Locate the cell with the specified text and output its [x, y] center coordinate. 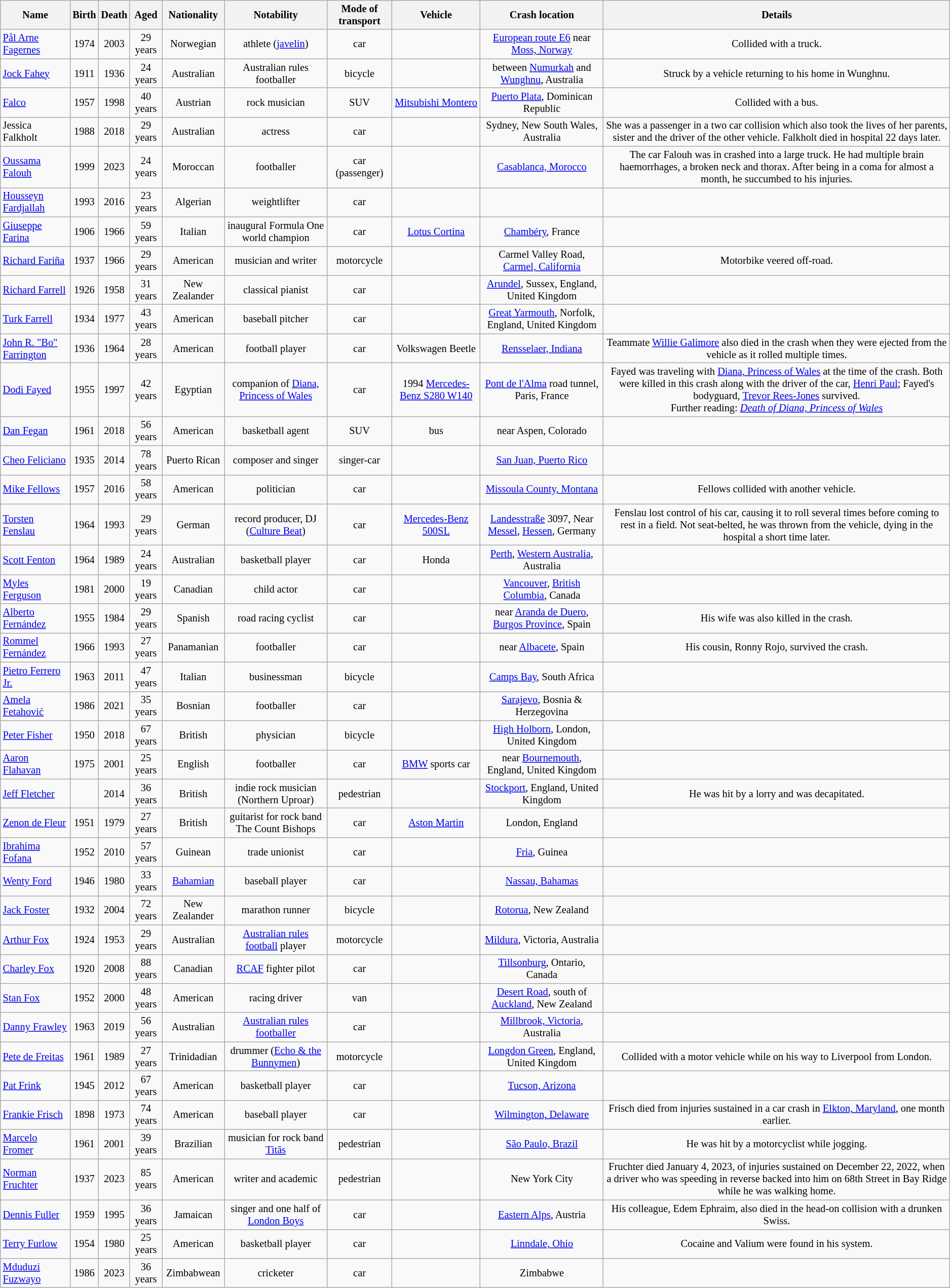
Perth, Western Australia, Australia [542, 560]
Nassau, Bahamas [542, 881]
1981 [84, 589]
Mike Fellows [35, 489]
Tillsonburg, Ontario, Canada [542, 969]
Zenon de Fleur [35, 823]
Trinidadian [194, 1057]
Casablanca, Morocco [542, 167]
Cocaine and Valium were found in his system. [777, 1244]
35 years [146, 706]
1953 [114, 940]
Australian rules football player [276, 940]
72 years [146, 910]
Bahamian [194, 881]
Zimbabwean [194, 1273]
1945 [84, 1085]
Stockport, England, United Kingdom [542, 794]
1911 [84, 73]
Collided with a truck. [777, 44]
Crash location [542, 15]
1934 [84, 319]
40 years [146, 102]
His wife was also killed in the crash. [777, 618]
43 years [146, 319]
Wilmington, Delaware [542, 1115]
31 years [146, 290]
Rensselaer, Indiana [542, 348]
Bosnian [194, 706]
74 years [146, 1115]
Chambéry, France [542, 231]
He was hit by a motorcyclist while jogging. [777, 1144]
Struck by a vehicle returning to his home in Wunghnu. [777, 73]
2021 [114, 706]
1898 [84, 1115]
42 years [146, 389]
Dan Fegan [35, 431]
2011 [114, 677]
classical pianist [276, 290]
Myles Ferguson [35, 589]
1906 [84, 231]
Desert Road, south of Auckland, New Zealand [542, 998]
near Bournemouth, England, United Kingdom [542, 764]
Collided with a motor vehicle while on his way to Liverpool from London. [777, 1057]
His cousin, Ronny Rojo, survived the crash. [777, 647]
19 years [146, 589]
Jock Fahey [35, 73]
baseball pitcher [276, 319]
cricketer [276, 1273]
2019 [114, 1027]
Dodi Fayed [35, 389]
Pete de Freitas [35, 1057]
Tucson, Arizona [542, 1085]
2008 [114, 969]
John R. "Bo" Farrington [35, 348]
Sarajevo, Bosnia & Herzegovina [542, 706]
Scott Fenton [35, 560]
Missoula County, Montana [542, 489]
Millbrook, Victoria, Australia [542, 1027]
Pat Frink [35, 1085]
Puerto Rican [194, 460]
English [194, 764]
actress [276, 132]
39 years [146, 1144]
2012 [114, 1085]
28 years [146, 348]
basketball agent [276, 431]
Turk Farrell [35, 319]
near Albacete, Spain [542, 647]
Egyptian [194, 389]
1951 [84, 823]
Rommel Fernández [35, 647]
1977 [114, 319]
1988 [84, 132]
Falco [35, 102]
Vancouver, British Columbia, Canada [542, 589]
marathon runner [276, 910]
politician [276, 489]
Marcelo Fromer [35, 1144]
2010 [114, 852]
48 years [146, 998]
Aaron Flahavan [35, 764]
High Holborn, London, United Kingdom [542, 735]
BMW sports car [436, 764]
car (passenger) [360, 167]
road racing cyclist [276, 618]
1999 [84, 167]
Mercedes-Benz 500SL [436, 525]
Details [777, 15]
Mduduzi Fuzwayo [35, 1273]
1974 [84, 44]
Fellows collided with another vehicle. [777, 489]
Moroccan [194, 167]
Rotorua, New Zealand [542, 910]
guitarist for rock band The Count Bishops [276, 823]
athlete (javelin) [276, 44]
Charley Fox [35, 969]
Longdon Green, England, United Kingdom [542, 1057]
78 years [146, 460]
Jessica Falkholt [35, 132]
1958 [114, 290]
1920 [84, 969]
85 years [146, 1179]
1950 [84, 735]
1998 [114, 102]
Birth [84, 15]
Fria, Guinea [542, 852]
writer and academic [276, 1179]
1994 Mercedes-Benz S280 W140 [436, 389]
1935 [84, 460]
1997 [114, 389]
Pietro Ferrero Jr. [35, 677]
Landesstraße 3097, Near Messel, Hessen, Germany [542, 525]
Guinean [194, 852]
2003 [114, 44]
His colleague, Edem Ephraim, also died in the head-on collision with a drunken Swiss. [777, 1215]
Great Yarmouth, Norfolk, England, United Kingdom [542, 319]
indie rock musician (Northern Uproar) [276, 794]
Frisch died from injuries sustained in a car crash in Elkton, Maryland, one month earlier. [777, 1115]
Aged [146, 15]
Richard Farrell [35, 290]
1959 [84, 1215]
São Paulo, Brazil [542, 1144]
singer and one half of London Boys [276, 1215]
Mitsubishi Montero [436, 102]
Norwegian [194, 44]
Death [114, 15]
1954 [84, 1244]
Camps Bay, South Africa [542, 677]
record producer, DJ (Culture Beat) [276, 525]
Teammate Willie Galimore also died in the crash when they were ejected from the vehicle as it rolled multiple times. [777, 348]
Dennis Fuller [35, 1215]
European route E6 near Moss, Norway [542, 44]
He was hit by a lorry and was decapitated. [777, 794]
Collided with a bus. [777, 102]
Mildura, Victoria, Australia [542, 940]
Mode of transport [360, 15]
1979 [114, 823]
London, England [542, 823]
58 years [146, 489]
1973 [114, 1115]
German [194, 525]
Arthur Fox [35, 940]
1995 [114, 1215]
Peter Fisher [35, 735]
Terry Furlow [35, 1244]
Notability [276, 15]
Giuseppe Farina [35, 231]
near Aspen, Colorado [542, 431]
Cheo Feliciano [35, 460]
57 years [146, 852]
47 years [146, 677]
Honda [436, 560]
racing driver [276, 998]
Arundel, Sussex, England, United Kingdom [542, 290]
Danny Frawley [35, 1027]
New York City [542, 1179]
1932 [84, 910]
musician for rock band Titãs [276, 1144]
drummer (Echo & the Bunnymen) [276, 1057]
Norman Fruchter [35, 1179]
Jamaican [194, 1215]
Amela Fetahović [35, 706]
2004 [114, 910]
1924 [84, 940]
Pål Arne Fagernes [35, 44]
trade unionist [276, 852]
Algerian [194, 202]
composer and singer [276, 460]
Puerto Plata, Dominican Republic [542, 102]
weightlifter [276, 202]
1926 [84, 290]
child actor [276, 589]
van [360, 998]
Jeff Fletcher [35, 794]
1984 [114, 618]
Eastern Alps, Austria [542, 1215]
Motorbike veered off-road. [777, 261]
59 years [146, 231]
Austrian [194, 102]
companion of Diana, Princess of Wales [276, 389]
San Juan, Puerto Rico [542, 460]
Stan Fox [35, 998]
physician [276, 735]
Zimbabwe [542, 1273]
23 years [146, 202]
Carmel Valley Road, Carmel, California [542, 261]
33 years [146, 881]
Sydney, New South Wales, Australia [542, 132]
Spanish [194, 618]
Name [35, 15]
Lotus Cortina [436, 231]
Frankie Frisch [35, 1115]
Oussama Falouh [35, 167]
Aston Martin [436, 823]
Wenty Ford [35, 881]
Pont de l'Alma road tunnel, Paris, France [542, 389]
1946 [84, 881]
Vehicle [436, 15]
rock musician [276, 102]
1975 [84, 764]
businessman [276, 677]
Alberto Fernández [35, 618]
Torsten Fenslau [35, 525]
Brazilian [194, 1144]
near Aranda de Duero, Burgos Province, Spain [542, 618]
RCAF fighter pilot [276, 969]
Panamanian [194, 647]
singer-car [360, 460]
Volkswagen Beetle [436, 348]
Jack Foster [35, 910]
bus [436, 431]
Linndale, Ohio [542, 1244]
football player [276, 348]
musician and writer [276, 261]
88 years [146, 969]
Housseyn Fardjallah [35, 202]
Richard Fariña [35, 261]
inaugural Formula One world champion [276, 231]
Nationality [194, 15]
Ibrahima Fofana [35, 852]
between Numurkah and Wunghnu, Australia [542, 73]
